Output the (x, y) coordinate of the center of the cell containing the given text.  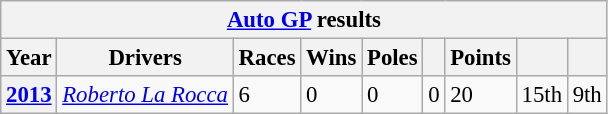
Races (267, 58)
Wins (332, 58)
Year (29, 58)
Drivers (145, 58)
Auto GP results (304, 20)
9th (587, 95)
2013 (29, 95)
Roberto La Rocca (145, 95)
Poles (392, 58)
Points (480, 58)
6 (267, 95)
20 (480, 95)
15th (542, 95)
